Determine the (X, Y) coordinate at the center of the cell enclosing the given text.  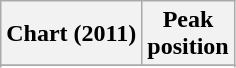
Chart (2011) (72, 34)
Peakposition (188, 34)
